Scan for the cell matching the given text and deliver its [X, Y] coordinate at center. 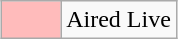
Aired Live [119, 20]
